Locate the cell with the specified text and output its [X, Y] center coordinate. 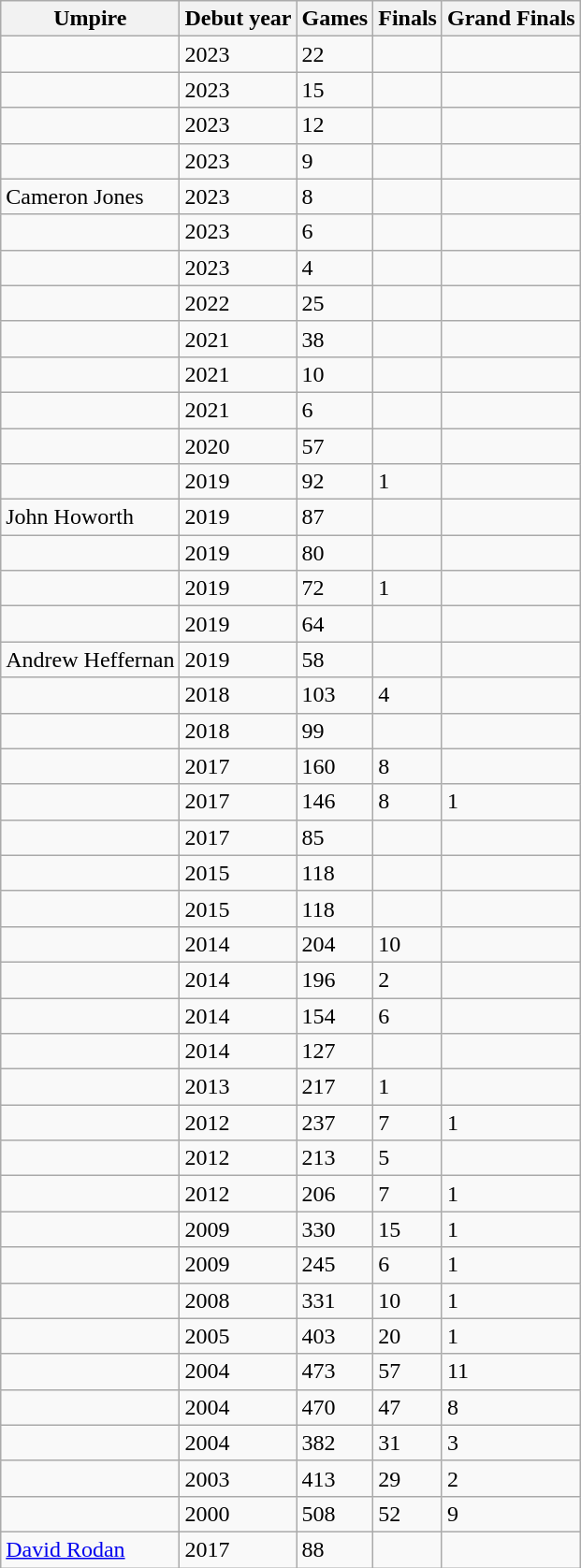
204 [335, 944]
Cameron Jones [90, 196]
196 [335, 980]
127 [335, 1052]
331 [335, 1300]
David Rodan [90, 1549]
Finals [408, 19]
2022 [238, 303]
473 [335, 1372]
3 [511, 1443]
217 [335, 1087]
Debut year [238, 19]
154 [335, 1015]
99 [335, 731]
2020 [238, 446]
5 [408, 1158]
29 [408, 1478]
52 [408, 1514]
Umpire [90, 19]
Andrew Heffernan [90, 660]
25 [335, 303]
330 [335, 1229]
237 [335, 1123]
2008 [238, 1300]
80 [335, 553]
2000 [238, 1514]
88 [335, 1549]
31 [408, 1443]
85 [335, 837]
470 [335, 1407]
47 [408, 1407]
160 [335, 766]
22 [335, 54]
92 [335, 482]
382 [335, 1443]
213 [335, 1158]
103 [335, 695]
2005 [238, 1336]
Games [335, 19]
2003 [238, 1478]
146 [335, 802]
403 [335, 1336]
John Howorth [90, 517]
38 [335, 339]
413 [335, 1478]
206 [335, 1194]
72 [335, 588]
20 [408, 1336]
508 [335, 1514]
2013 [238, 1087]
87 [335, 517]
245 [335, 1265]
58 [335, 660]
Grand Finals [511, 19]
64 [335, 624]
11 [511, 1372]
12 [335, 125]
